Scan for the cell matching the given text and deliver its [x, y] coordinate at center. 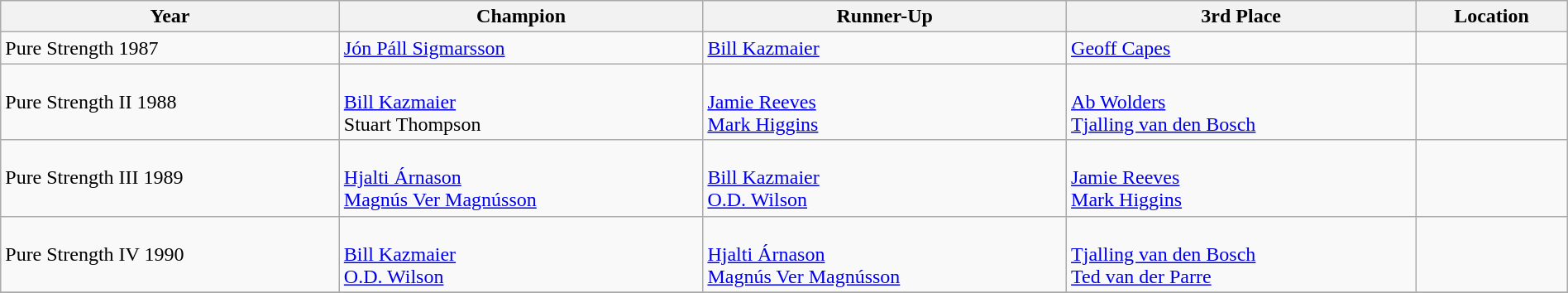
Ab WoldersTjalling van den Bosch [1241, 102]
Jón Páll Sigmarsson [521, 48]
Location [1492, 17]
Champion [521, 17]
Runner-Up [885, 17]
Year [170, 17]
Pure Strength IV 1990 [170, 254]
Bill Kazmaier [885, 48]
Pure Strength III 1989 [170, 178]
Pure Strength II 1988 [170, 102]
Pure Strength 1987 [170, 48]
Bill KazmaierStuart Thompson [521, 102]
3rd Place [1241, 17]
Tjalling van den BoschTed van der Parre [1241, 254]
Geoff Capes [1241, 48]
